Find where the given text appears and provide that cell's center as [X, Y] coordinate. 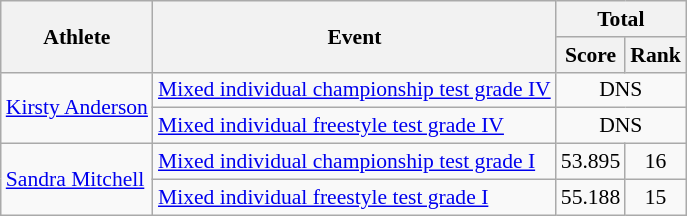
Score [590, 55]
Mixed individual championship test grade IV [354, 90]
Event [354, 36]
55.188 [590, 197]
Mixed individual championship test grade I [354, 162]
16 [656, 162]
53.895 [590, 162]
Kirsty Anderson [77, 108]
Mixed individual freestyle test grade I [354, 197]
Total [621, 19]
Rank [656, 55]
15 [656, 197]
Athlete [77, 36]
Mixed individual freestyle test grade IV [354, 126]
Sandra Mitchell [77, 180]
